Determine the [x, y] coordinate at the center of the cell enclosing the given text.  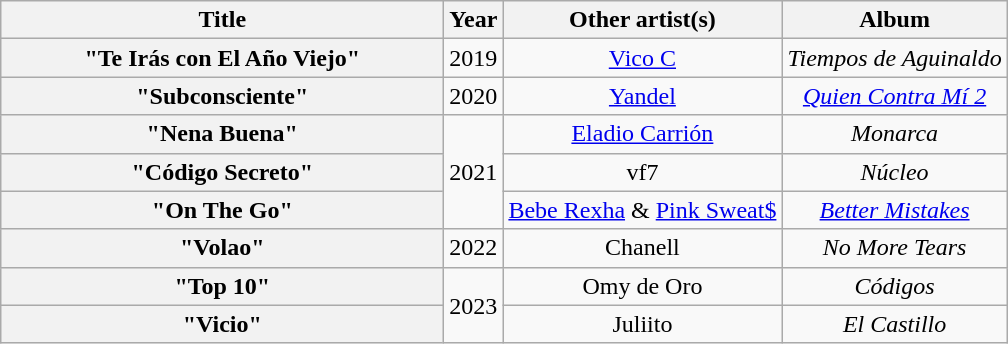
Chanell [642, 248]
"On The Go" [222, 210]
"Volao" [222, 248]
Monarca [894, 134]
2022 [474, 248]
Núcleo [894, 172]
2023 [474, 305]
El Castillo [894, 324]
Omy de Oro [642, 286]
Tiempos de Aguinaldo [894, 58]
Year [474, 20]
Album [894, 20]
Quien Contra Mí 2 [894, 96]
"Te Irás con El Año Viejo" [222, 58]
"Subconsciente" [222, 96]
"Código Secreto" [222, 172]
Juliito [642, 324]
Title [222, 20]
"Vicio" [222, 324]
Bebe Rexha & Pink Sweat$ [642, 210]
2020 [474, 96]
Vico C [642, 58]
Eladio Carrión [642, 134]
Other artist(s) [642, 20]
Yandel [642, 96]
"Nena Buena" [222, 134]
Códigos [894, 286]
No More Tears [894, 248]
2019 [474, 58]
vf7 [642, 172]
2021 [474, 172]
"Top 10" [222, 286]
Better Mistakes [894, 210]
